Locate the cell with the specified text and output its (x, y) center coordinate. 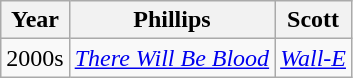
Wall-E (314, 58)
There Will Be Blood (172, 58)
Year (35, 20)
Scott (314, 20)
Phillips (172, 20)
2000s (35, 58)
